For the text-containing cell, return its midpoint in [x, y] coordinate format. 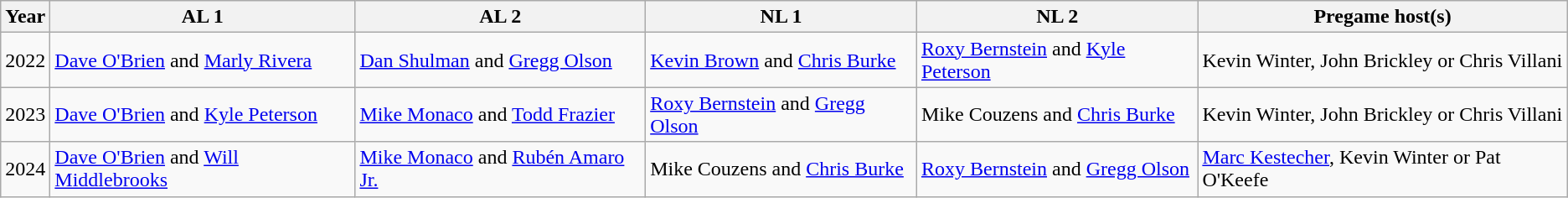
Dave O'Brien and Kyle Peterson [203, 114]
Dave O'Brien and Will Middlebrooks [203, 169]
Kevin Brown and Chris Burke [781, 60]
Mike Monaco and Todd Frazier [501, 114]
Dave O'Brien and Marly Rivera [203, 60]
2024 [25, 169]
2023 [25, 114]
Pregame host(s) [1382, 17]
Marc Kestecher, Kevin Winter or Pat O'Keefe [1382, 169]
NL 2 [1057, 17]
Dan Shulman and Gregg Olson [501, 60]
AL 2 [501, 17]
AL 1 [203, 17]
Mike Monaco and Rubén Amaro Jr. [501, 169]
Roxy Bernstein and Kyle Peterson [1057, 60]
Year [25, 17]
2022 [25, 60]
NL 1 [781, 17]
